Provide the (X, Y) coordinate of the cell's center where the given text is located.  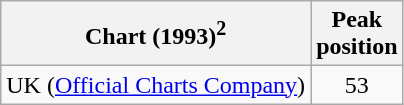
UK (Official Charts Company) (156, 85)
Peakposition (357, 34)
Chart (1993)2 (156, 34)
53 (357, 85)
